Provide the [x, y] coordinate of the cell's center where the given text is located.  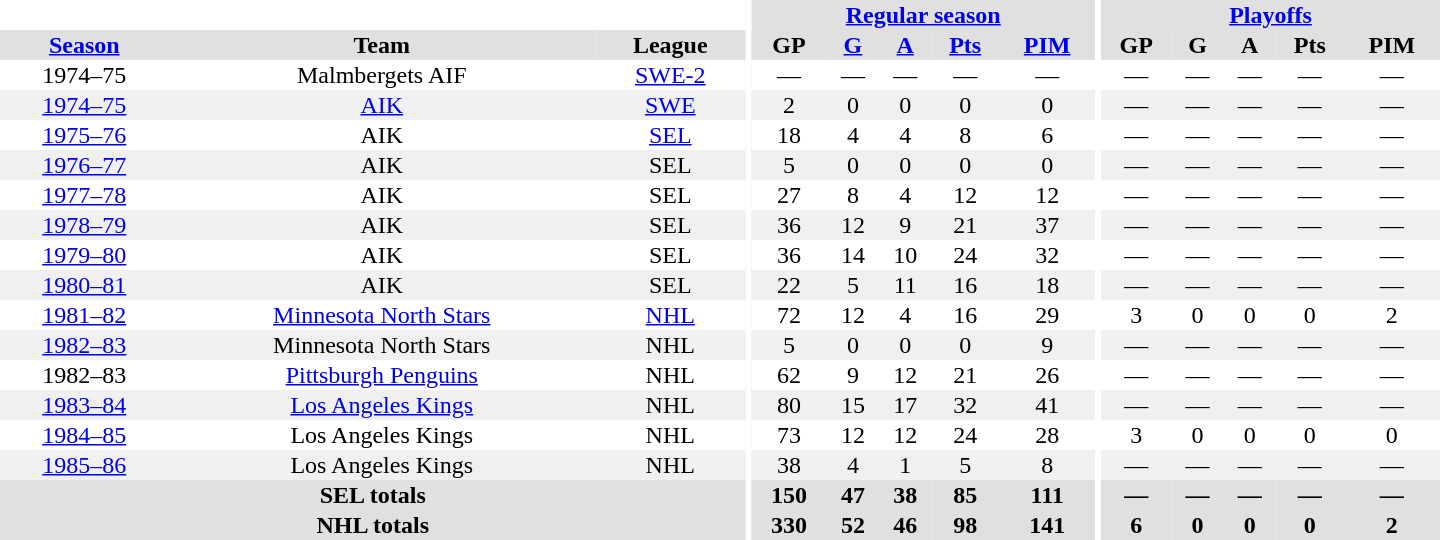
15 [853, 405]
1975–76 [84, 135]
98 [965, 525]
52 [853, 525]
17 [905, 405]
330 [789, 525]
29 [1047, 315]
SWE-2 [670, 75]
SEL totals [372, 495]
1980–81 [84, 285]
Team [382, 45]
85 [965, 495]
22 [789, 285]
47 [853, 495]
1983–84 [84, 405]
28 [1047, 435]
Regular season [923, 15]
1977–78 [84, 195]
Pittsburgh Penguins [382, 375]
37 [1047, 225]
62 [789, 375]
141 [1047, 525]
1981–82 [84, 315]
27 [789, 195]
14 [853, 255]
150 [789, 495]
80 [789, 405]
Season [84, 45]
73 [789, 435]
1976–77 [84, 165]
111 [1047, 495]
72 [789, 315]
10 [905, 255]
League [670, 45]
Playoffs [1270, 15]
Malmbergets AIF [382, 75]
1979–80 [84, 255]
41 [1047, 405]
1 [905, 465]
1978–79 [84, 225]
46 [905, 525]
SWE [670, 105]
NHL totals [372, 525]
1984–85 [84, 435]
26 [1047, 375]
11 [905, 285]
1985–86 [84, 465]
